Locate the cell with the specified text and output its [X, Y] center coordinate. 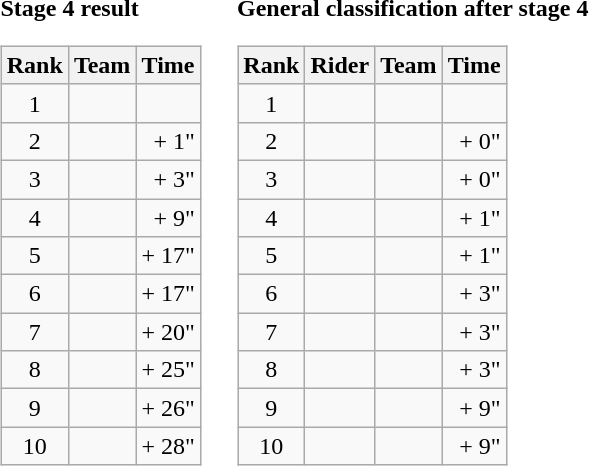
+ 20" [168, 332]
+ 26" [168, 408]
+ 25" [168, 370]
+ 28" [168, 446]
Rider [340, 65]
